Locate the cell with the specified text and output its [X, Y] center coordinate. 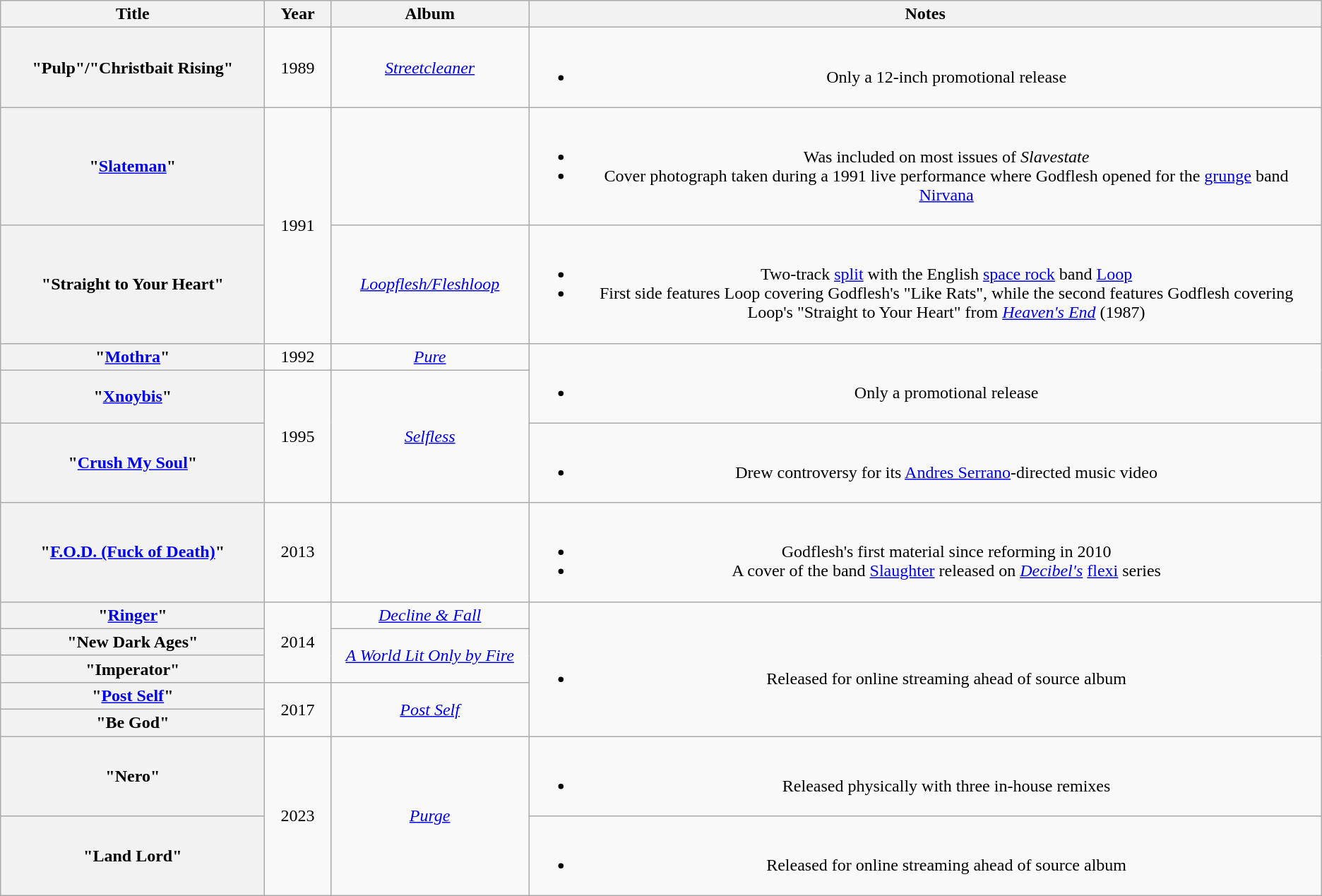
Title [133, 14]
2014 [298, 642]
Godflesh's first material since reforming in 2010A cover of the band Slaughter released on Decibel's flexi series [925, 552]
"Pulp"/"Christbait Rising" [133, 68]
Only a promotional release [925, 383]
Post Self [429, 709]
"Land Lord" [133, 856]
Pure [429, 357]
2023 [298, 816]
"New Dark Ages" [133, 642]
"Nero" [133, 775]
"Post Self" [133, 695]
2013 [298, 552]
Year [298, 14]
Released physically with three in-house remixes [925, 775]
1991 [298, 225]
2017 [298, 709]
"Crush My Soul" [133, 463]
Streetcleaner [429, 68]
Purge [429, 816]
"F.O.D. (Fuck of Death)" [133, 552]
"Xnoybis" [133, 397]
Loopflesh/Fleshloop [429, 284]
1995 [298, 436]
Selfless [429, 436]
Only a 12-inch promotional release [925, 68]
"Slateman" [133, 167]
Was included on most issues of SlavestateCover photograph taken during a 1991 live performance where Godflesh opened for the grunge band Nirvana [925, 167]
1989 [298, 68]
Album [429, 14]
1992 [298, 357]
"Mothra" [133, 357]
"Ringer" [133, 615]
"Be God" [133, 722]
Decline & Fall [429, 615]
"Straight to Your Heart" [133, 284]
Notes [925, 14]
"Imperator" [133, 669]
Drew controversy for its Andres Serrano-directed music video [925, 463]
A World Lit Only by Fire [429, 655]
